Identify which cell holds the provided text, then report its (X, Y) central coordinate. 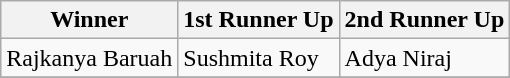
Adya Niraj (424, 58)
1st Runner Up (258, 20)
Rajkanya Baruah (90, 58)
Winner (90, 20)
Sushmita Roy (258, 58)
2nd Runner Up (424, 20)
